Capture the cell that displays the provided text and extract its [x, y] central coordinate. 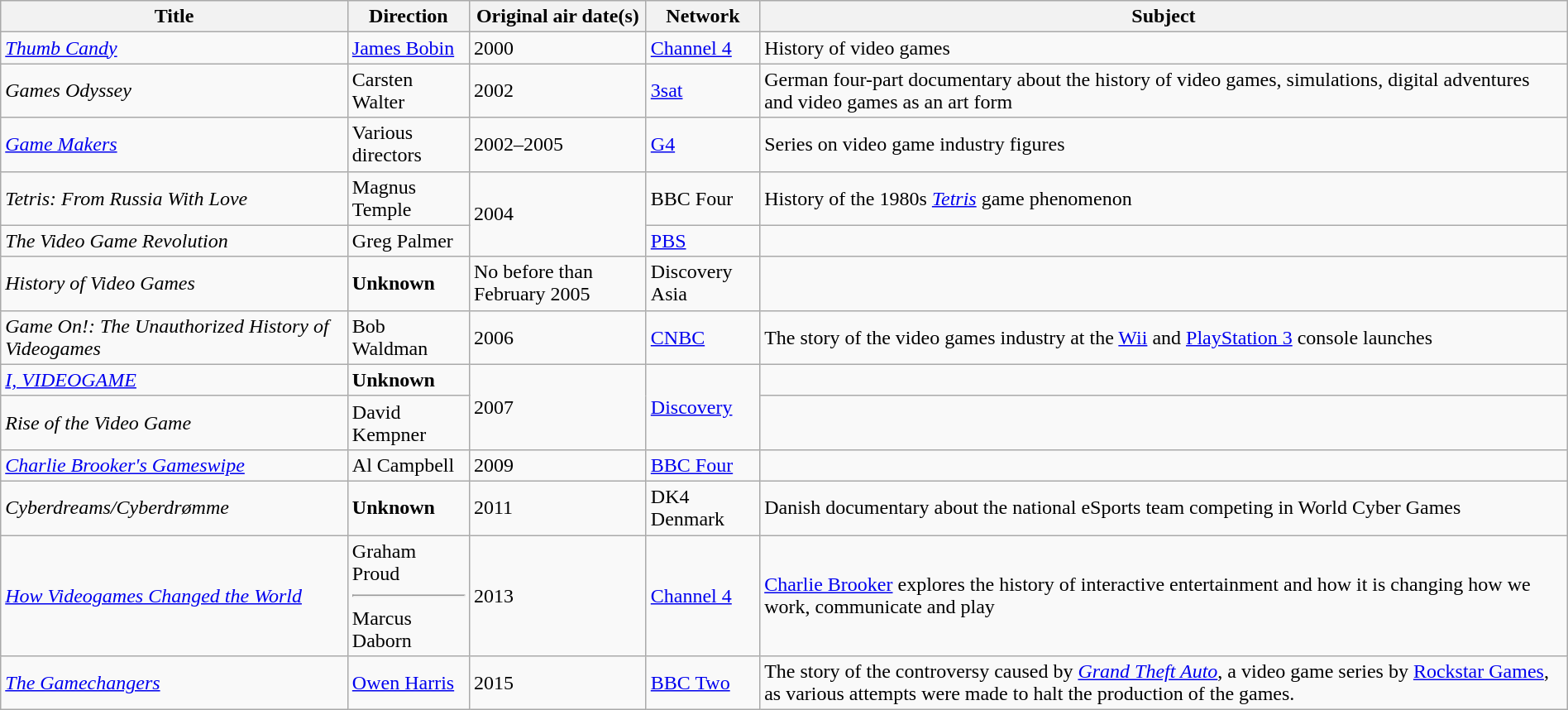
Network [703, 17]
History of the 1980s Tetris game phenomenon [1164, 199]
I, VIDEOGAME [174, 380]
2011 [557, 508]
2004 [557, 213]
Danish documentary about the national eSports team competing in World Cyber Games [1164, 508]
Charlie Brooker explores the history of interactive entertainment and how it is changing how we work, communicate and play [1164, 595]
History of video games [1164, 48]
Discovery Asia [703, 283]
German four-part documentary about the history of video games, simulations, digital adventures and video games as an art form [1164, 91]
Rise of the Video Game [174, 422]
Thumb Candy [174, 48]
Graham ProudMarcus Daborn [409, 595]
Games Odyssey [174, 91]
The Gamechangers [174, 684]
Subject [1164, 17]
Title [174, 17]
How Videogames Changed the World [174, 595]
No before than February 2005 [557, 283]
Charlie Brooker's Gameswipe [174, 465]
Al Campbell [409, 465]
Game On!: The Unauthorized History of Videogames [174, 338]
Game Makers [174, 144]
History of Video Games [174, 283]
Original air date(s) [557, 17]
2015 [557, 684]
2007 [557, 407]
The story of the video games industry at the Wii and PlayStation 3 console launches [1164, 338]
PBS [703, 241]
G4 [703, 144]
Various directors [409, 144]
CNBC [703, 338]
BBC Two [703, 684]
David Kempner [409, 422]
Bob Waldman [409, 338]
2002–2005 [557, 144]
The Video Game Revolution [174, 241]
Magnus Temple [409, 199]
2009 [557, 465]
Owen Harris [409, 684]
2000 [557, 48]
2002 [557, 91]
Greg Palmer [409, 241]
Series on video game industry figures [1164, 144]
Carsten Walter [409, 91]
James Bobin [409, 48]
DK4 Denmark [703, 508]
Tetris: From Russia With Love [174, 199]
2013 [557, 595]
2006 [557, 338]
3sat [703, 91]
Discovery [703, 407]
Direction [409, 17]
Cyberdreams/Cyberdrømme [174, 508]
